Provide the [X, Y] coordinate of the cell's center where the given text is located.  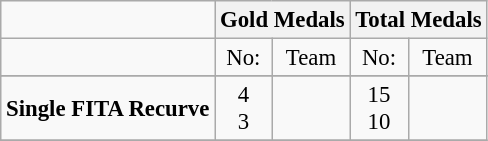
Single FITA Recurve [108, 108]
Gold Medals [282, 20]
4 3 [244, 108]
15 10 [379, 108]
Total Medals [418, 20]
